Detect which cell encompasses the target text, then output its (X, Y) center coordinate. 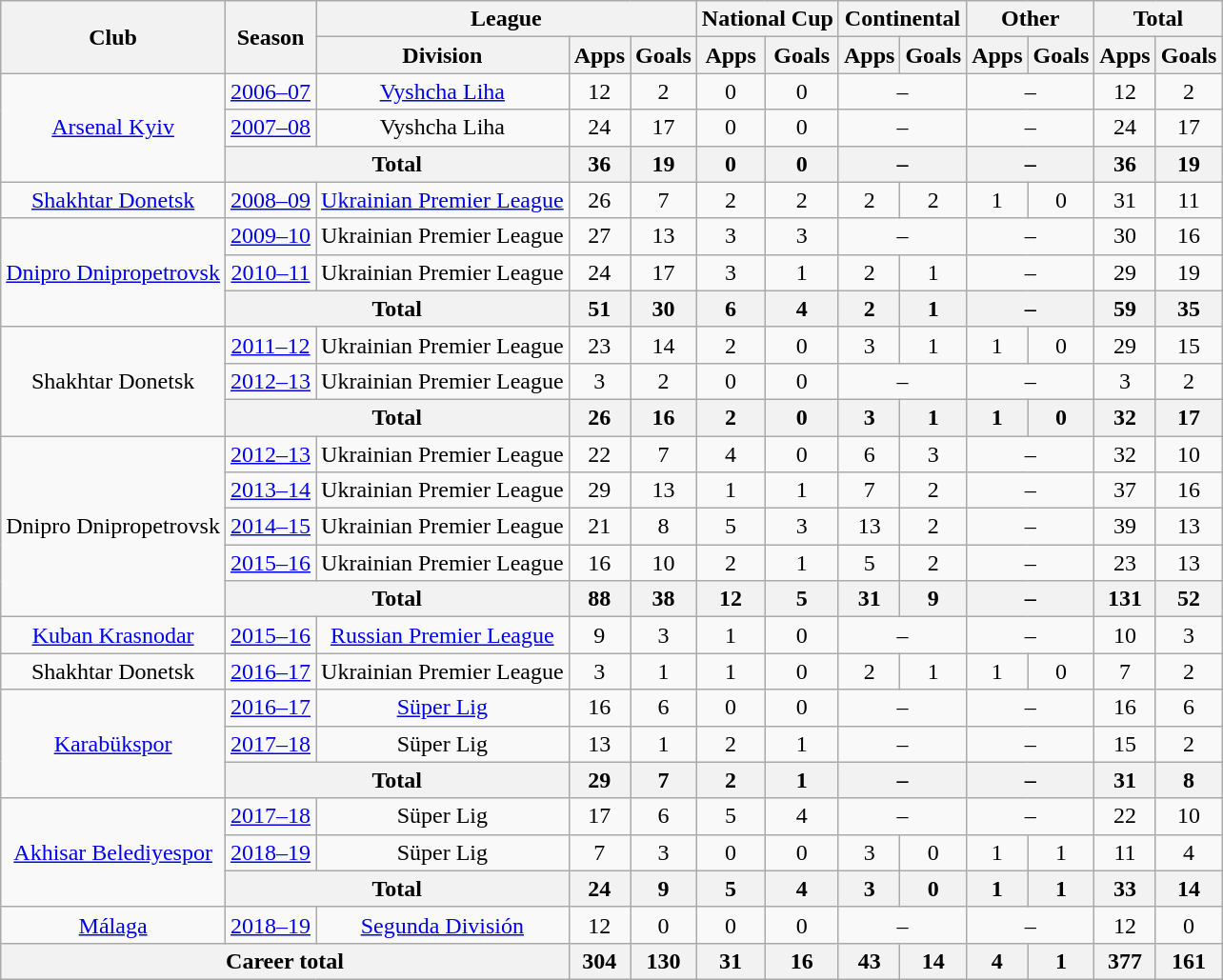
Akhisar Belediyespor (113, 852)
Other (1031, 19)
Russian Premier League (443, 635)
43 (869, 961)
Kuban Krasnodar (113, 635)
Division (443, 55)
52 (1189, 599)
2013–14 (271, 490)
161 (1189, 961)
130 (664, 961)
2009–10 (271, 236)
League (507, 19)
33 (1125, 889)
38 (664, 599)
Segunda División (443, 925)
Career total (285, 961)
2014–15 (271, 527)
37 (1125, 490)
Club (113, 37)
88 (599, 599)
Season (271, 37)
59 (1125, 309)
21 (599, 527)
2008–09 (271, 200)
27 (599, 236)
39 (1125, 527)
304 (599, 961)
Karabükspor (113, 744)
2010–11 (271, 272)
Continental (902, 19)
2011–12 (271, 345)
2007–08 (271, 128)
377 (1125, 961)
131 (1125, 599)
35 (1189, 309)
Málaga (113, 925)
51 (599, 309)
National Cup (768, 19)
2006–07 (271, 91)
Arsenal Kyiv (113, 128)
